Determine the (x, y) coordinate at the center of the cell enclosing the given text.  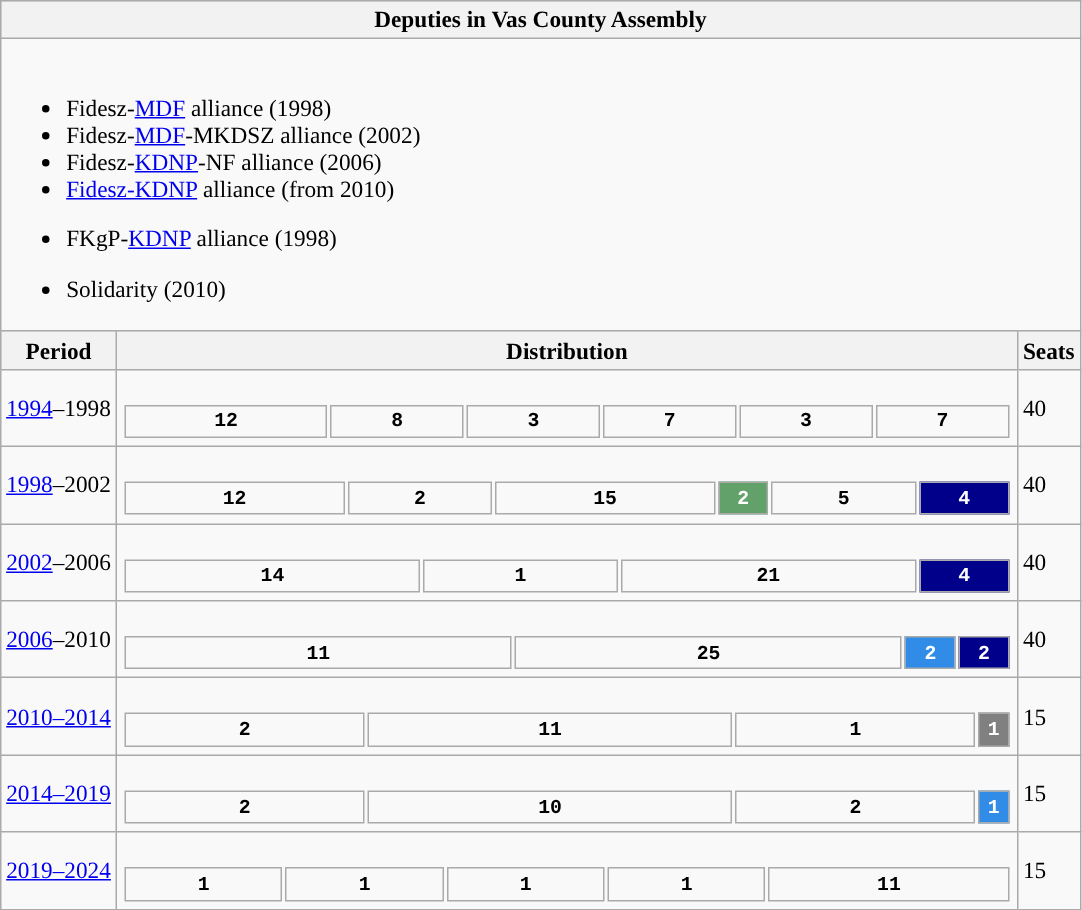
Seats (1048, 350)
12 2 15 2 5 4 (566, 484)
Deputies in Vas County Assembly (540, 19)
Distribution (566, 350)
14 (273, 574)
12 8 3 7 3 7 (566, 408)
2006–2010 (59, 638)
8 (396, 420)
10 (550, 806)
11 25 2 2 (566, 638)
5 (844, 498)
1 1 1 1 11 (566, 870)
2 11 1 1 (566, 716)
2002–2006 (59, 562)
1994–1998 (59, 408)
2010–2014 (59, 716)
14 1 21 4 (566, 562)
2019–2024 (59, 870)
2014–2019 (59, 792)
25 (708, 652)
Period (59, 350)
2 10 2 1 (566, 792)
1998–2002 (59, 484)
21 (769, 574)
